From the cell containing the given text, extract its center point as [X, Y] coordinate. 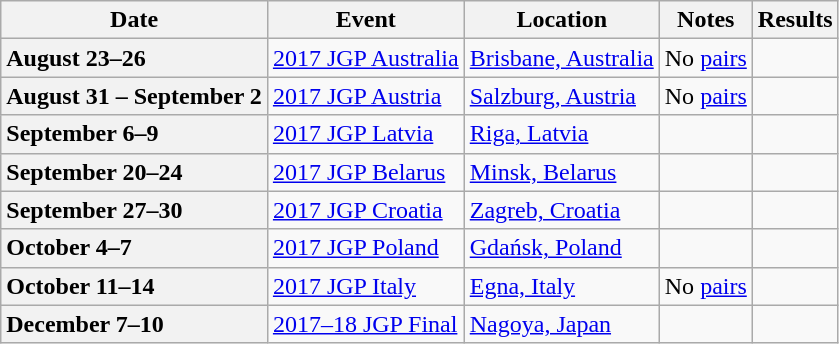
Salzburg, Austria [562, 96]
Location [562, 20]
October 4–7 [134, 248]
Nagoya, Japan [562, 324]
September 20–24 [134, 172]
2017 JGP Australia [366, 58]
Zagreb, Croatia [562, 210]
September 27–30 [134, 210]
Date [134, 20]
August 23–26 [134, 58]
2017 JGP Austria [366, 96]
October 11–14 [134, 286]
2017–18 JGP Final [366, 324]
2017 JGP Croatia [366, 210]
Event [366, 20]
2017 JGP Poland [366, 248]
August 31 – September 2 [134, 96]
Results [795, 20]
2017 JGP Belarus [366, 172]
Minsk, Belarus [562, 172]
2017 JGP Italy [366, 286]
2017 JGP Latvia [366, 134]
Notes [706, 20]
December 7–10 [134, 324]
September 6–9 [134, 134]
Gdańsk, Poland [562, 248]
Egna, Italy [562, 286]
Brisbane, Australia [562, 58]
Riga, Latvia [562, 134]
